Find where the given text appears and provide that cell's center as (x, y) coordinate. 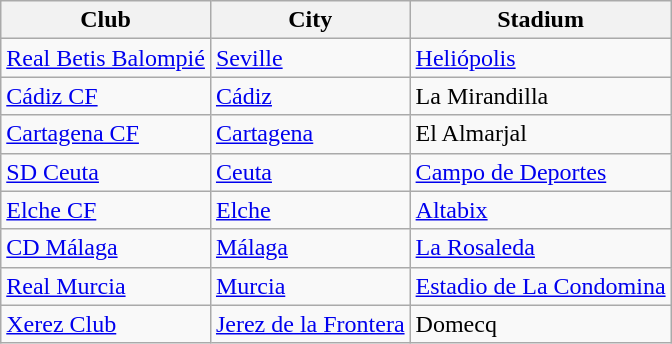
City (310, 20)
La Rosaleda (540, 248)
Domecq (540, 324)
Málaga (310, 248)
Murcia (310, 286)
La Mirandilla (540, 96)
Xerez Club (106, 324)
Seville (310, 58)
Elche CF (106, 210)
Club (106, 20)
Real Murcia (106, 286)
SD Ceuta (106, 172)
Cádiz (310, 96)
Stadium (540, 20)
CD Málaga (106, 248)
Cartagena (310, 134)
Altabix (540, 210)
Real Betis Balompié (106, 58)
Estadio de La Condomina (540, 286)
Cádiz CF (106, 96)
Heliópolis (540, 58)
Jerez de la Frontera (310, 324)
Ceuta (310, 172)
Campo de Deportes (540, 172)
El Almarjal (540, 134)
Elche (310, 210)
Cartagena CF (106, 134)
